Identify which cell holds the provided text, then report its [x, y] central coordinate. 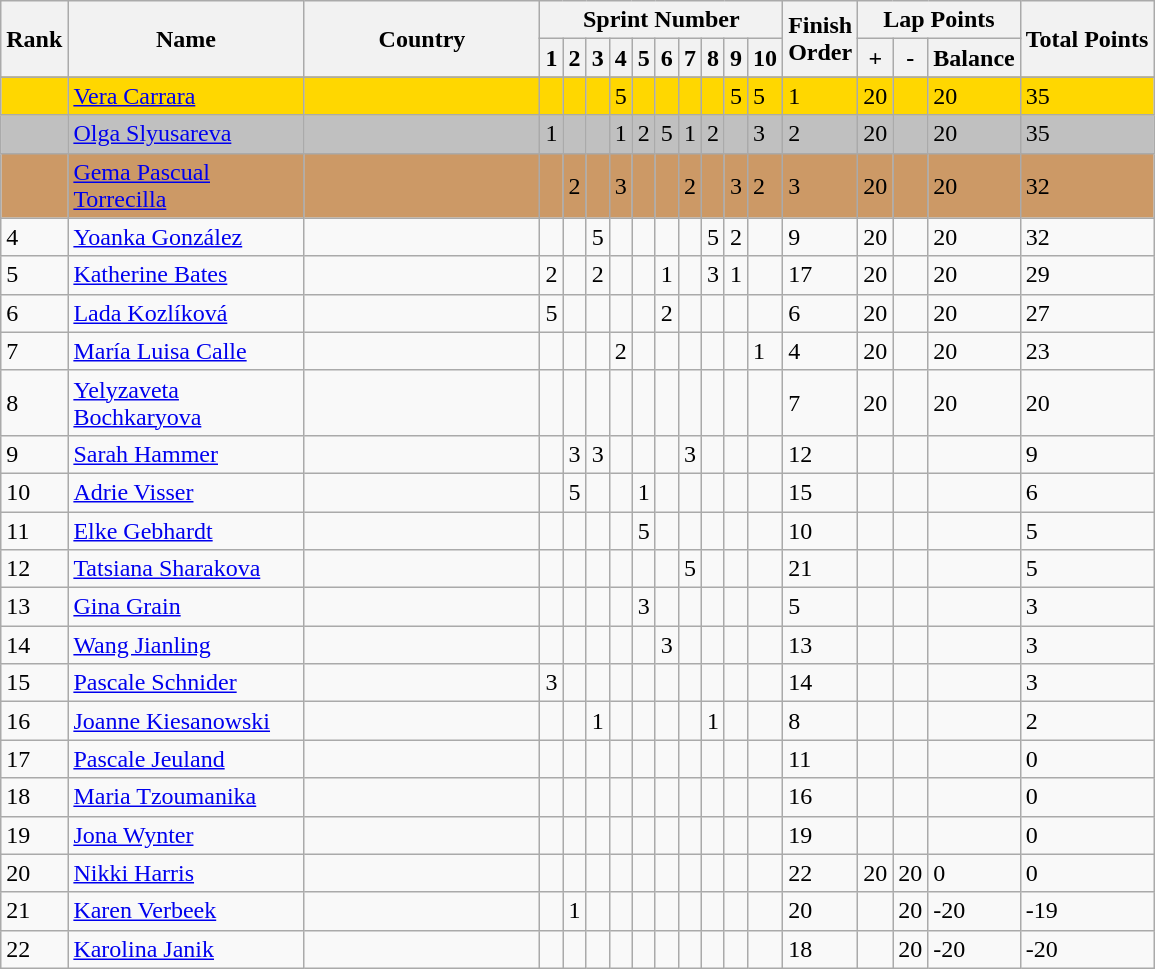
Tatsiana Sharakova [186, 569]
Joanne Kiesanowski [186, 721]
Jona Wynter [186, 835]
29 [1087, 275]
23 [1087, 351]
Gina Grain [186, 607]
Lap Points [940, 20]
María Luisa Calle [186, 351]
Karolina Janik [186, 949]
Maria Tzoumanika [186, 797]
Total Points [1087, 39]
Balance [974, 58]
Country [422, 39]
Finish Order [820, 39]
Lada Kozlíková [186, 313]
Pascale Schnider [186, 683]
Wang Jianling [186, 645]
-19 [1087, 911]
Rank [34, 39]
Katherine Bates [186, 275]
Yelyzaveta Bochkaryova [186, 402]
Yoanka González [186, 237]
27 [1087, 313]
Elke Gebhardt [186, 531]
Pascale Jeuland [186, 759]
Name [186, 39]
Adrie Visser [186, 492]
- [910, 58]
Gema Pascual Torrecilla [186, 186]
+ [876, 58]
Sprint Number [662, 20]
Olga Slyusareva [186, 134]
Nikki Harris [186, 873]
Sarah Hammer [186, 454]
Vera Carrara [186, 96]
Karen Verbeek [186, 911]
